Pinpoint the cell where the given text exists, returning its [x, y] midpoint coordinate. 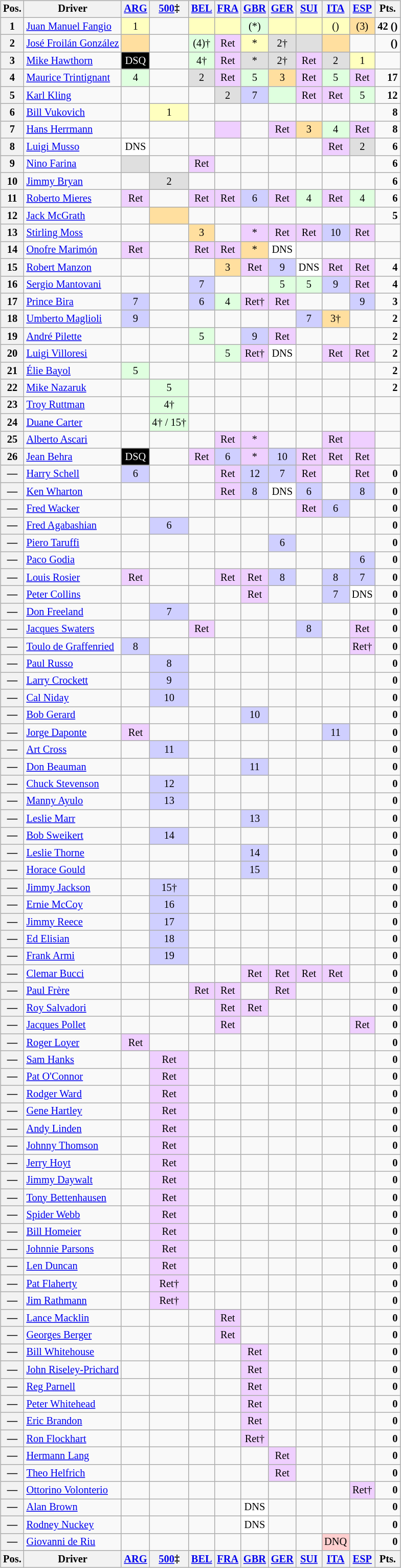
3† [336, 319]
Bill Homeier [73, 1232]
Stirling Moss [73, 233]
Spider Webb [73, 1215]
Roy Salvadori [73, 1008]
15† [169, 887]
Luigi Musso [73, 147]
Manny Ayulo [73, 801]
Ottorino Volonterio [73, 1490]
Bob Gerard [73, 715]
Maurice Trintignant [73, 78]
Mike Nazaruk [73, 388]
Larry Crockett [73, 681]
Jimmy Bryan [73, 181]
Peter Collins [73, 595]
Jacques Pollet [73, 1025]
Fred Agabashian [73, 526]
Lance Macklin [73, 1318]
Paul Russo [73, 664]
Sergio Mantovani [73, 285]
Toulo de Graffenried [73, 646]
André Pilette [73, 336]
Sam Hanks [73, 1060]
Piero Taruffi [73, 543]
Johnnie Parsons [73, 1249]
Pat Flaherty [73, 1283]
Frank Armi [73, 956]
(3) [362, 26]
Bill Whitehouse [73, 1353]
Alan Brown [73, 1508]
Louis Rosier [73, 577]
Don Freeland [73, 612]
Bob Sweikert [73, 836]
Robert Manzon [73, 267]
Theo Helfrich [73, 1473]
Jimmy Jackson [73, 887]
Nino Farina [73, 164]
Karl Kling [73, 95]
21 [12, 371]
Fred Wacker [73, 509]
Jim Rathmann [73, 1301]
Roger Loyer [73, 1042]
Len Duncan [73, 1267]
Duane Carter [73, 422]
4† / 15† [169, 422]
Jean Behra [73, 457]
Cal Niday [73, 698]
Art Cross [73, 750]
Reg Parnell [73, 1387]
Jimmy Daywalt [73, 1180]
Jimmy Reece [73, 922]
Jorge Daponte [73, 732]
Rodney Nuckey [73, 1525]
Élie Bayol [73, 371]
Hans Herrmann [73, 129]
20 [12, 354]
Clemar Bucci [73, 973]
Troy Ruttman [73, 405]
Eric Brandon [73, 1421]
(*) [255, 26]
Roberto Mieres [73, 199]
Alberto Ascari [73, 440]
Pat O'Connor [73, 1077]
Ed Elisian [73, 939]
Andy Linden [73, 1128]
Umberto Maglioli [73, 319]
Prince Bira [73, 302]
Hermann Lang [73, 1456]
24 [12, 422]
Peter Whitehead [73, 1404]
Gene Hartley [73, 1112]
Rodger Ward [73, 1094]
Ernie McCoy [73, 905]
26 [12, 457]
Jerry Hoyt [73, 1163]
Jack McGrath [73, 216]
Ron Flockhart [73, 1439]
Johnny Thomson [73, 1146]
Paco Godia [73, 560]
Ken Wharton [73, 491]
Tony Bettenhausen [73, 1197]
Juan Manuel Fangio [73, 26]
DNQ [336, 1542]
25 [12, 440]
Don Beauman [73, 767]
John Riseley-Prichard [73, 1369]
Giovanni de Riu [73, 1542]
Chuck Stevenson [73, 784]
Paul Frère [73, 991]
Leslie Thorne [73, 853]
22 [12, 388]
42 () [388, 26]
Georges Berger [73, 1335]
Bill Vukovich [73, 113]
Jacques Swaters [73, 629]
23 [12, 405]
Onofre Marimón [73, 250]
José Froilán González [73, 43]
Mike Hawthorn [73, 61]
Leslie Marr [73, 818]
(4)† [202, 43]
Harry Schell [73, 474]
Horace Gould [73, 870]
Luigi Villoresi [73, 354]
